Provide the [X, Y] coordinate of the cell's center where the given text is located.  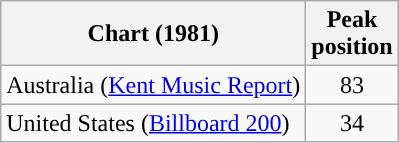
United States (Billboard 200) [154, 123]
Australia (Kent Music Report) [154, 85]
34 [352, 123]
83 [352, 85]
Chart (1981) [154, 34]
Peakposition [352, 34]
